From the cell containing the given text, extract its center point as (X, Y) coordinate. 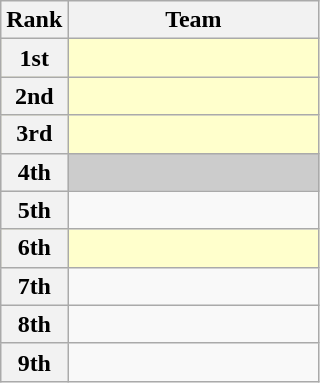
Rank (34, 20)
3rd (34, 134)
7th (34, 286)
9th (34, 362)
5th (34, 210)
6th (34, 248)
8th (34, 324)
4th (34, 172)
2nd (34, 96)
1st (34, 58)
Team (194, 20)
